Scan for the cell matching the given text and deliver its [x, y] coordinate at center. 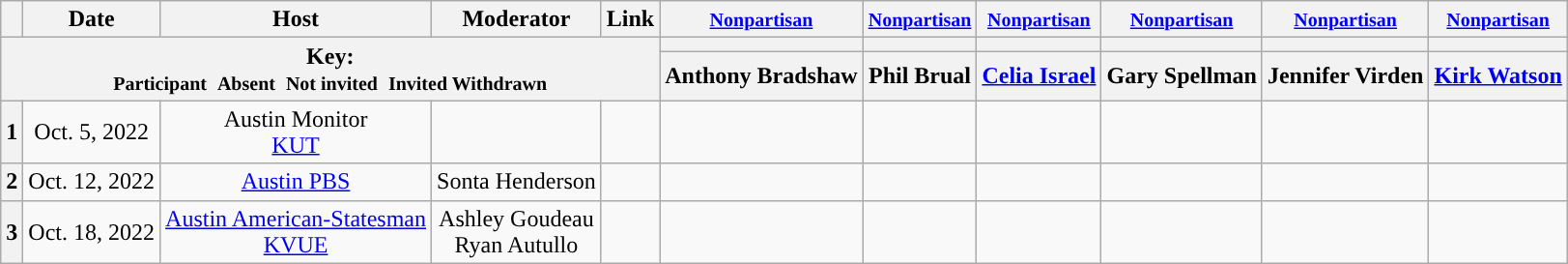
Oct. 5, 2022 [92, 132]
Austin American-StatesmanKVUE [296, 232]
Kirk Watson [1497, 75]
Anthony Bradshaw [761, 75]
Phil Brual [920, 75]
Celia Israel [1040, 75]
Jennifer Virden [1345, 75]
Date [92, 19]
Sonta Henderson [517, 182]
Gary Spellman [1182, 75]
Austin PBS [296, 182]
Oct. 18, 2022 [92, 232]
2 [12, 182]
1 [12, 132]
Link [630, 19]
Moderator [517, 19]
Host [296, 19]
Austin MonitorKUT [296, 132]
3 [12, 232]
Key: Participant Absent Not invited Invited Withdrawn [330, 70]
Oct. 12, 2022 [92, 182]
Ashley GoudeauRyan Autullo [517, 232]
